Return (X, Y) of the center of cell containing provided text 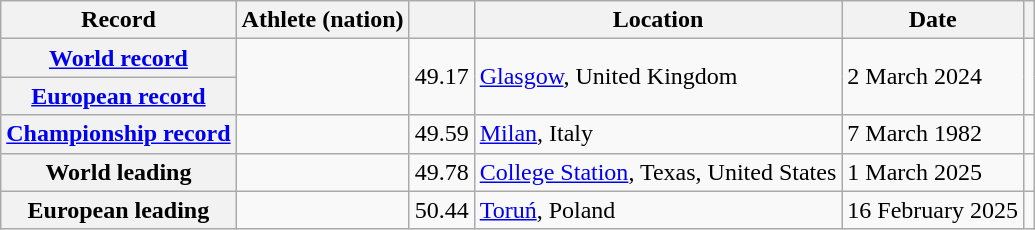
Toruń, Poland (658, 210)
49.17 (442, 77)
Championship record (118, 134)
World record (118, 58)
World leading (118, 172)
Record (118, 20)
European record (118, 96)
European leading (118, 210)
49.78 (442, 172)
Date (933, 20)
Milan, Italy (658, 134)
Location (658, 20)
College Station, Texas, United States (658, 172)
49.59 (442, 134)
7 March 1982 (933, 134)
Glasgow, United Kingdom (658, 77)
1 March 2025 (933, 172)
Athlete (nation) (322, 20)
16 February 2025 (933, 210)
2 March 2024 (933, 77)
50.44 (442, 210)
